Find where the given text appears and provide that cell's center as (x, y) coordinate. 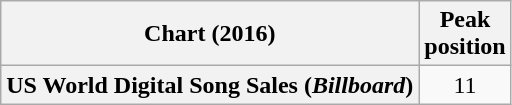
11 (465, 85)
Chart (2016) (210, 34)
Peakposition (465, 34)
US World Digital Song Sales (Billboard) (210, 85)
